Determine the (x, y) coordinate at the center of the cell enclosing the given text.  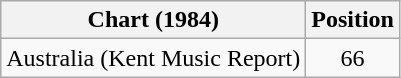
Australia (Kent Music Report) (154, 58)
Chart (1984) (154, 20)
Position (353, 20)
66 (353, 58)
